Provide the (X, Y) coordinate of the cell's center where the given text is located.  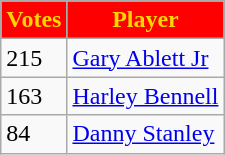
Harley Bennell (146, 96)
Player (146, 20)
84 (34, 134)
163 (34, 96)
Votes (34, 20)
Danny Stanley (146, 134)
Gary Ablett Jr (146, 58)
215 (34, 58)
